Capture the cell that displays the provided text and extract its [X, Y] central coordinate. 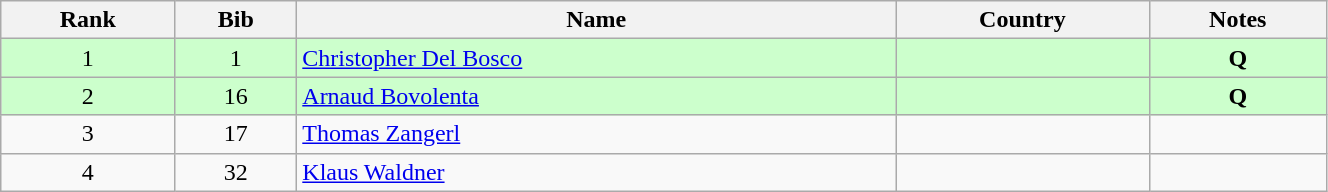
4 [88, 172]
16 [236, 96]
Klaus Waldner [596, 172]
Rank [88, 20]
Christopher Del Bosco [596, 58]
2 [88, 96]
Bib [236, 20]
Name [596, 20]
3 [88, 134]
Country [1022, 20]
Arnaud Bovolenta [596, 96]
Notes [1238, 20]
32 [236, 172]
Thomas Zangerl [596, 134]
17 [236, 134]
